For the text-containing cell, return its midpoint in [X, Y] coordinate format. 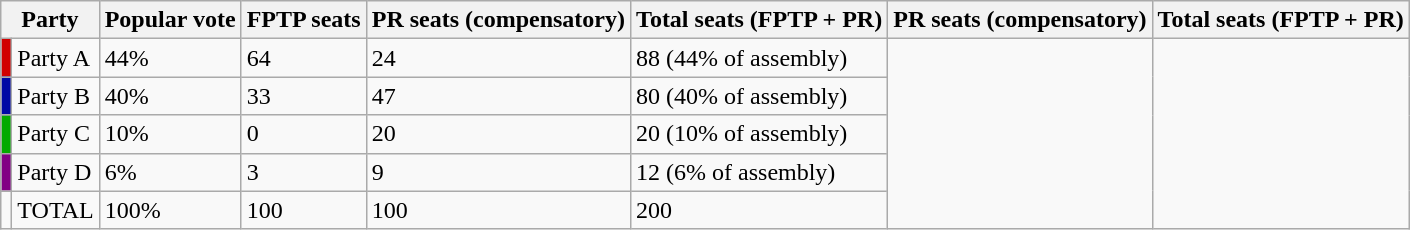
Party D [56, 172]
200 [760, 210]
Party B [56, 96]
33 [304, 96]
Popular vote [170, 20]
TOTAL [56, 210]
12 (6% of assembly) [760, 172]
10% [170, 134]
100% [170, 210]
FPTP seats [304, 20]
0 [304, 134]
44% [170, 58]
9 [498, 172]
40% [170, 96]
3 [304, 172]
Party [50, 20]
20 [498, 134]
88 (44% of assembly) [760, 58]
80 (40% of assembly) [760, 96]
20 (10% of assembly) [760, 134]
24 [498, 58]
64 [304, 58]
Party A [56, 58]
6% [170, 172]
Party C [56, 134]
47 [498, 96]
